Scan for the cell matching the given text and deliver its (x, y) coordinate at center. 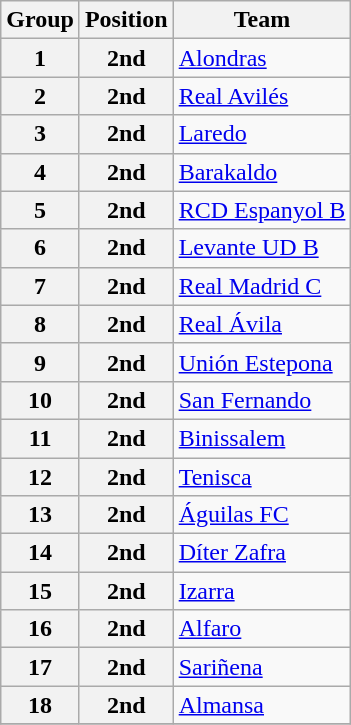
Alfaro (262, 629)
14 (40, 553)
1 (40, 58)
3 (40, 134)
Sariñena (262, 667)
15 (40, 591)
4 (40, 172)
San Fernando (262, 400)
Real Madrid C (262, 286)
5 (40, 210)
Levante UD B (262, 248)
7 (40, 286)
Tenisca (262, 477)
9 (40, 362)
Group (40, 20)
Almansa (262, 705)
RCD Espanyol B (262, 210)
17 (40, 667)
11 (40, 438)
8 (40, 324)
Díter Zafra (262, 553)
16 (40, 629)
Binissalem (262, 438)
18 (40, 705)
6 (40, 248)
Barakaldo (262, 172)
Position (126, 20)
12 (40, 477)
Laredo (262, 134)
Izarra (262, 591)
Real Avilés (262, 96)
Unión Estepona (262, 362)
Alondras (262, 58)
Real Ávila (262, 324)
Team (262, 20)
Águilas FC (262, 515)
10 (40, 400)
13 (40, 515)
2 (40, 96)
